Scan for the cell matching the given text and deliver its (X, Y) coordinate at center. 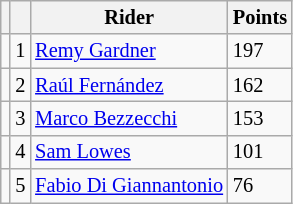
Rider (129, 17)
197 (260, 51)
76 (260, 186)
Fabio Di Giannantonio (129, 186)
5 (20, 186)
Remy Gardner (129, 51)
Raúl Fernández (129, 85)
3 (20, 118)
2 (20, 85)
Sam Lowes (129, 152)
153 (260, 118)
1 (20, 51)
Marco Bezzecchi (129, 118)
Points (260, 17)
162 (260, 85)
4 (20, 152)
101 (260, 152)
